For the text-containing cell, return its midpoint in [X, Y] coordinate format. 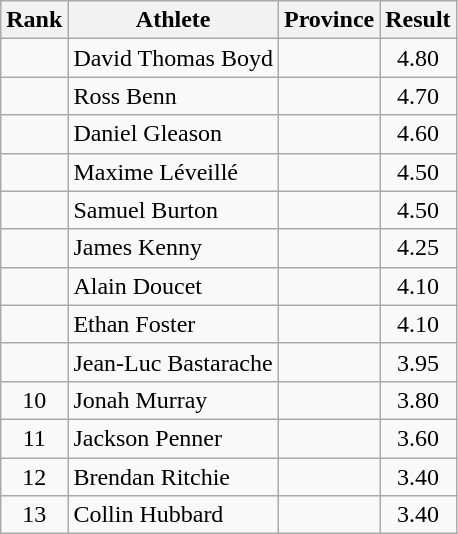
Brendan Ritchie [174, 477]
Samuel Burton [174, 210]
4.80 [418, 58]
David Thomas Boyd [174, 58]
4.70 [418, 96]
4.60 [418, 134]
4.25 [418, 248]
3.60 [418, 438]
Result [418, 20]
Athlete [174, 20]
11 [34, 438]
Jean-Luc Bastarache [174, 362]
3.80 [418, 400]
13 [34, 515]
Ethan Foster [174, 324]
Jackson Penner [174, 438]
Jonah Murray [174, 400]
Maxime Léveillé [174, 172]
James Kenny [174, 248]
12 [34, 477]
Ross Benn [174, 96]
Daniel Gleason [174, 134]
10 [34, 400]
Collin Hubbard [174, 515]
Rank [34, 20]
3.95 [418, 362]
Alain Doucet [174, 286]
Province [328, 20]
